Pinpoint the cell where the given text exists, returning its (x, y) midpoint coordinate. 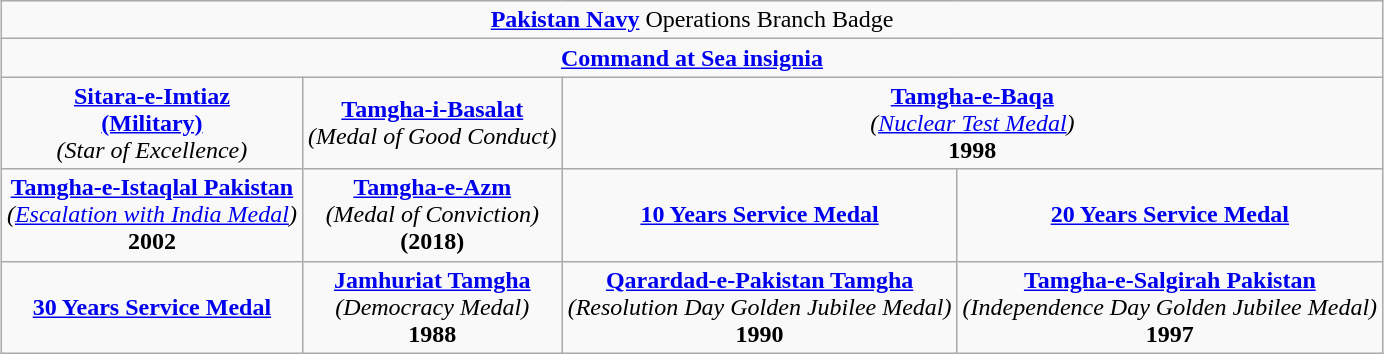
Pakistan Navy Operations Branch Badge (692, 20)
30 Years Service Medal (152, 307)
Tamgha-e-Azm(Medal of Conviction)(2018) (432, 215)
Qarardad-e-Pakistan Tamgha(Resolution Day Golden Jubilee Medal)1990 (760, 307)
Tamgha-e-Baqa(Nuclear Test Medal)1998 (972, 123)
10 Years Service Medal (760, 215)
Tamgha-i-Basalat(Medal of Good Conduct) (432, 123)
Command at Sea insignia (692, 58)
Jamhuriat Tamgha(Democracy Medal)1988 (432, 307)
Tamgha-e-Istaqlal Pakistan(Escalation with India Medal)2002 (152, 215)
20 Years Service Medal (1170, 215)
Tamgha-e-Salgirah Pakistan(Independence Day Golden Jubilee Medal)1997 (1170, 307)
Sitara-e-Imtiaz(Military)(Star of Excellence) (152, 123)
